Provide the [x, y] coordinate of the cell's center where the given text is located.  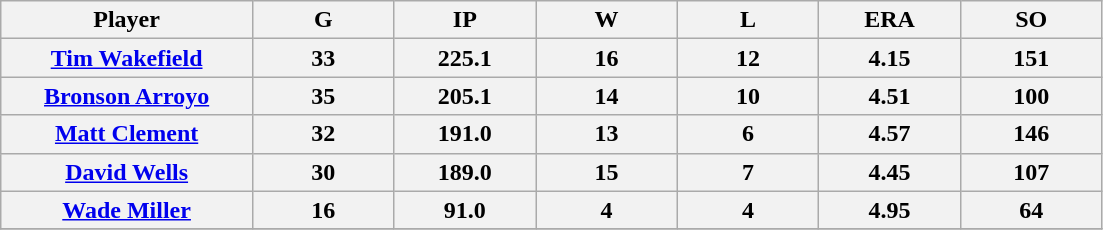
4.51 [890, 96]
7 [748, 172]
32 [323, 134]
Tim Wakefield [127, 58]
IP [465, 20]
W [607, 20]
35 [323, 96]
189.0 [465, 172]
G [323, 20]
Bronson Arroyo [127, 96]
Matt Clement [127, 134]
225.1 [465, 58]
107 [1031, 172]
13 [607, 134]
David Wells [127, 172]
64 [1031, 210]
100 [1031, 96]
6 [748, 134]
ERA [890, 20]
L [748, 20]
12 [748, 58]
4.95 [890, 210]
4.57 [890, 134]
15 [607, 172]
SO [1031, 20]
191.0 [465, 134]
10 [748, 96]
4.45 [890, 172]
91.0 [465, 210]
30 [323, 172]
4.15 [890, 58]
205.1 [465, 96]
151 [1031, 58]
Wade Miller [127, 210]
14 [607, 96]
33 [323, 58]
Player [127, 20]
146 [1031, 134]
